Output the [x, y] coordinate of the center of the cell containing the given text.  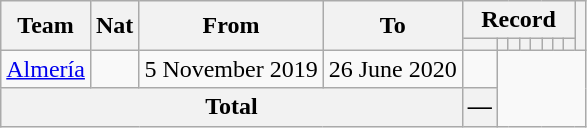
Almería [46, 69]
— [480, 107]
Team [46, 26]
26 June 2020 [392, 69]
To [392, 26]
Record [518, 20]
Nat [114, 26]
From [231, 26]
Total [232, 107]
5 November 2019 [231, 69]
